From the cell containing the given text, extract its center point as (x, y) coordinate. 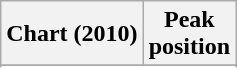
Peakposition (189, 34)
Chart (2010) (72, 34)
